Find where the given text appears and provide that cell's center as (X, Y) coordinate. 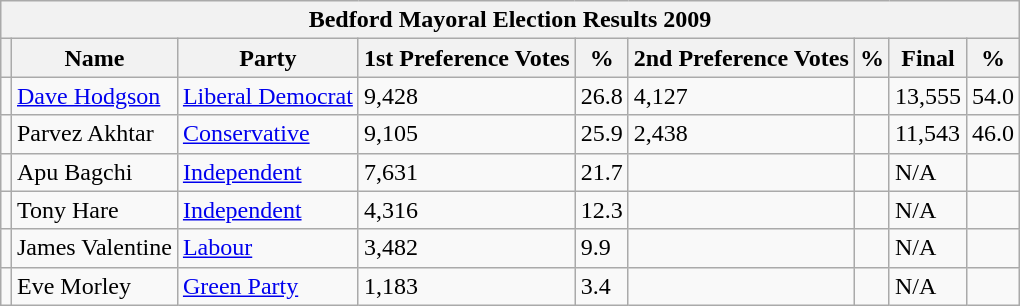
Name (94, 58)
46.0 (992, 134)
9,428 (466, 96)
2nd Preference Votes (741, 58)
21.7 (602, 172)
Labour (268, 248)
1st Preference Votes (466, 58)
Dave Hodgson (94, 96)
James Valentine (94, 248)
4,316 (466, 210)
7,631 (466, 172)
Parvez Akhtar (94, 134)
25.9 (602, 134)
Conservative (268, 134)
1,183 (466, 286)
Liberal Democrat (268, 96)
3,482 (466, 248)
Tony Hare (94, 210)
Apu Bagchi (94, 172)
11,543 (928, 134)
4,127 (741, 96)
9.9 (602, 248)
Party (268, 58)
12.3 (602, 210)
Eve Morley (94, 286)
2,438 (741, 134)
Final (928, 58)
9,105 (466, 134)
Green Party (268, 286)
3.4 (602, 286)
54.0 (992, 96)
Bedford Mayoral Election Results 2009 (510, 20)
13,555 (928, 96)
26.8 (602, 96)
